Pinpoint the cell where the given text exists, returning its (X, Y) midpoint coordinate. 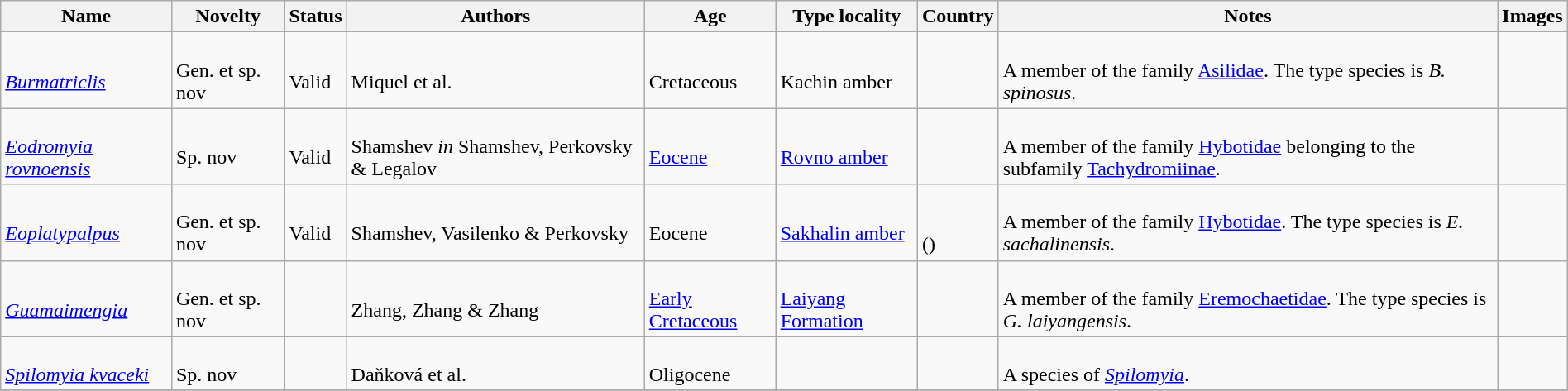
Oligocene (710, 364)
Age (710, 17)
Notes (1248, 17)
Guamaimengia (86, 298)
Sakhalin amber (847, 222)
Status (316, 17)
Miquel et al. (495, 70)
() (958, 222)
A member of the family Eremochaetidae. The type species is G. laiyangensis. (1248, 298)
A member of the family Hybotidae. The type species is E. sachalinensis. (1248, 222)
Authors (495, 17)
Shamshev, Vasilenko & Perkovsky (495, 222)
Name (86, 17)
Early Cretaceous (710, 298)
Novelty (228, 17)
Kachin amber (847, 70)
Type locality (847, 17)
A member of the family Hybotidae belonging to the subfamily Tachydromiinae. (1248, 146)
Laiyang Formation (847, 298)
Country (958, 17)
A species of Spilomyia. (1248, 364)
Images (1532, 17)
Daňková et al. (495, 364)
Zhang, Zhang & Zhang (495, 298)
Eodromyia rovnoensis (86, 146)
Shamshev in Shamshev, Perkovsky & Legalov (495, 146)
Spilomyia kvaceki (86, 364)
Eoplatypalpus (86, 222)
Cretaceous (710, 70)
Burmatriclis (86, 70)
A member of the family Asilidae. The type species is B. spinosus. (1248, 70)
Rovno amber (847, 146)
